Pinpoint the cell where the given text exists, returning its (x, y) midpoint coordinate. 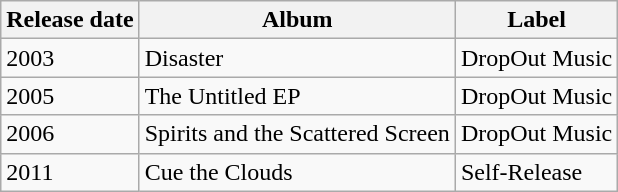
Album (297, 20)
2003 (70, 58)
2005 (70, 96)
2006 (70, 134)
Disaster (297, 58)
2011 (70, 172)
Spirits and the Scattered Screen (297, 134)
Release date (70, 20)
Label (536, 20)
The Untitled EP (297, 96)
Cue the Clouds (297, 172)
Self-Release (536, 172)
